Detect which cell encompasses the target text, then output its [X, Y] center coordinate. 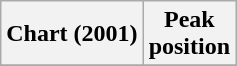
Peakposition [189, 34]
Chart (2001) [72, 34]
